Locate the cell with the specified text and output its (X, Y) center coordinate. 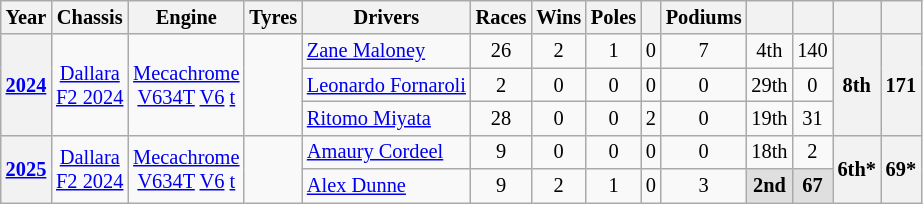
Drivers (386, 17)
31 (812, 118)
4th (769, 51)
67 (812, 186)
28 (502, 118)
171 (901, 84)
19th (769, 118)
7 (704, 51)
Races (502, 17)
Podiums (704, 17)
Amaury Cordeel (386, 152)
2025 (26, 168)
Zane Maloney (386, 51)
2024 (26, 84)
Leonardo Fornaroli (386, 85)
Chassis (90, 17)
Wins (558, 17)
8th (857, 84)
26 (502, 51)
Year (26, 17)
140 (812, 51)
Alex Dunne (386, 186)
3 (704, 186)
Ritomo Miyata (386, 118)
Engine (186, 17)
69* (901, 168)
Poles (614, 17)
6th* (857, 168)
29th (769, 85)
Tyres (273, 17)
18th (769, 152)
2nd (769, 186)
